Find where the given text appears and provide that cell's center as (X, Y) coordinate. 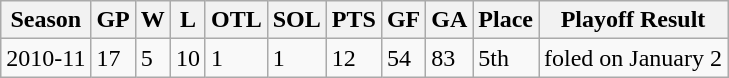
PTS (354, 20)
12 (354, 58)
5 (152, 58)
5th (506, 58)
W (152, 20)
GA (450, 20)
Place (506, 20)
54 (403, 58)
L (188, 20)
GP (113, 20)
GF (403, 20)
17 (113, 58)
foled on January 2 (632, 58)
10 (188, 58)
OTL (236, 20)
83 (450, 58)
Season (46, 20)
2010-11 (46, 58)
SOL (296, 20)
Playoff Result (632, 20)
